Locate the cell with the specified text and output its (X, Y) center coordinate. 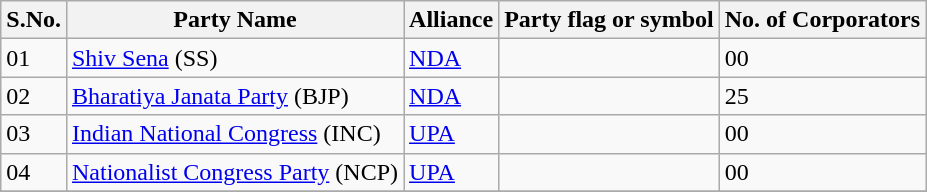
Bharatiya Janata Party (BJP) (234, 96)
Party flag or symbol (610, 20)
Nationalist Congress Party (NCP) (234, 172)
01 (34, 58)
03 (34, 134)
02 (34, 96)
04 (34, 172)
Shiv Sena (SS) (234, 58)
S.No. (34, 20)
Alliance (452, 20)
Party Name (234, 20)
25 (822, 96)
Indian National Congress (INC) (234, 134)
No. of Corporators (822, 20)
